Detect which cell encompasses the target text, then output its [x, y] center coordinate. 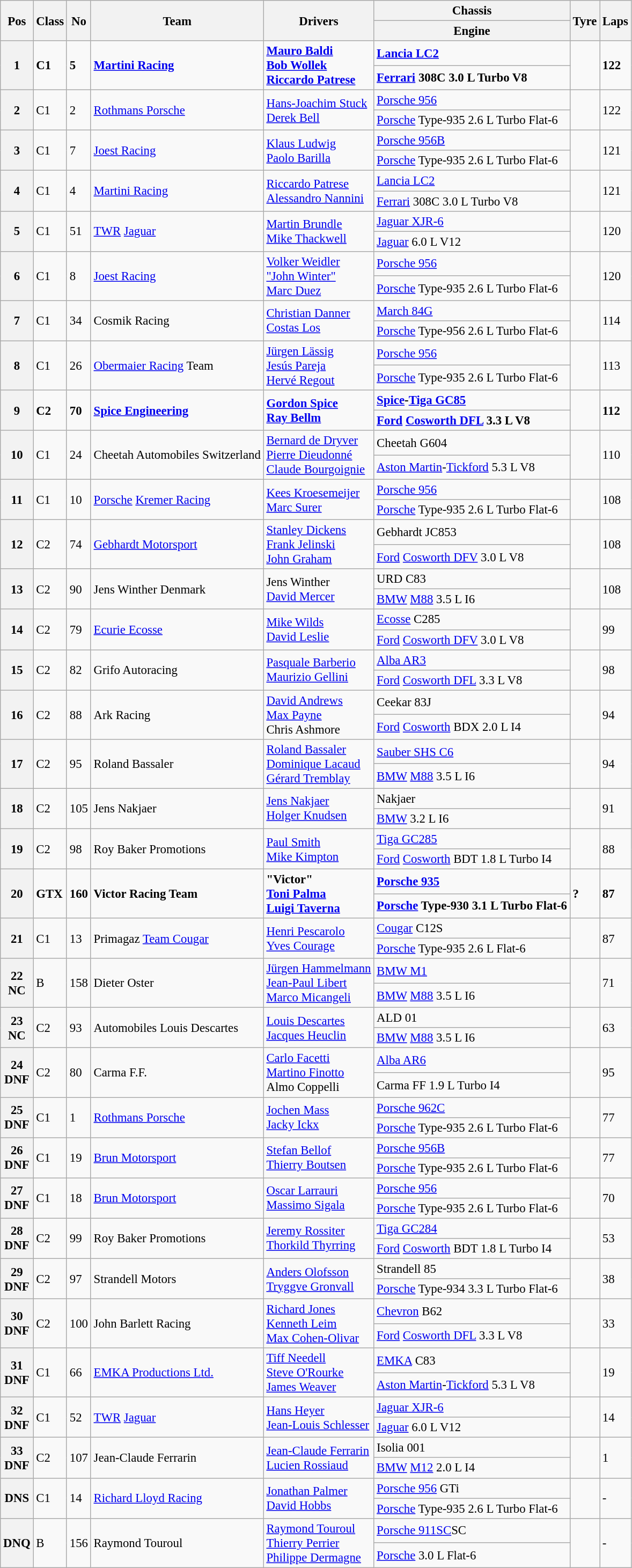
Porsche Type-935 2.6 L Flat-6 [472, 949]
Oscar Larrauri Massimo Sigala [319, 1198]
Jean-Claude Ferrarin Lucien Rossiaud [319, 1457]
Christian Danner Costas Los [319, 321]
Raymond Touroul [177, 1543]
Anders Olofsson Tryggve Gronvall [319, 1278]
90 [78, 589]
93 [78, 1028]
EMKA Productions Ltd. [177, 1373]
BMW 3.2 L I6 [472, 819]
Porsche 3.0 L Flat-6 [472, 1555]
Obermaier Racing Team [177, 365]
113 [616, 365]
11 [17, 500]
Roland Bassaler [177, 764]
Jürgen Lässig Jesús Pareja Hervé Regout [319, 365]
3 [17, 150]
Hans-Joachim Stuck Derek Bell [319, 111]
Mauro Baldi Bob Wollek Riccardo Patrese [319, 65]
Riccardo Patrese Alessandro Nannini [319, 191]
Volker Weidler "John Winter" Marc Duez [319, 276]
Klaus Ludwig Paolo Barilla [319, 150]
9 [17, 410]
110 [616, 455]
24DNF [17, 1073]
Louis Descartes Jacques Heuclin [319, 1028]
Pos [17, 20]
? [585, 894]
Kees Kroesemeijer Marc Surer [319, 500]
Jens Winther Denmark [177, 589]
Stanley Dickens Frank Jelinski John Graham [319, 545]
107 [78, 1457]
Chevron B62 [472, 1311]
26DNF [17, 1158]
Nakjaer [472, 798]
30DNF [17, 1324]
100 [78, 1324]
21 [17, 938]
Richard Lloyd Racing [177, 1498]
Spice-Tiga GC85 [472, 400]
71 [616, 983]
Dieter Oster [177, 983]
Gebhardt JC853 [472, 532]
33 [616, 1324]
Engine [472, 31]
Automobiles Louis Descartes [177, 1028]
BMW M1 [472, 971]
15 [17, 670]
Mike Wilds David Leslie [319, 630]
74 [78, 545]
80 [78, 1073]
Porsche Type-934 3.3 L Turbo Flat-6 [472, 1289]
34 [78, 321]
Strandell Motors [177, 1278]
Class [50, 20]
Jens Winther David Mercer [319, 589]
25DNF [17, 1117]
Tiga GC284 [472, 1228]
Ecurie Ecosse [177, 630]
Grifo Autoracing [177, 670]
Jonathan Palmer David Hobbs [319, 1498]
Ecosse C285 [472, 620]
John Barlett Racing [177, 1324]
6 [17, 276]
GTX [50, 894]
Bernard de Dryver Pierre Dieudonné Claude Bourgoignie [319, 455]
No [78, 20]
Carma F.F. [177, 1073]
David Andrews Max Payne Chris Ashmore [319, 715]
160 [78, 894]
URD C83 [472, 579]
Sauber SHS C6 [472, 752]
28DNF [17, 1239]
Raymond Touroul Thierry Perrier Philippe Dermagne [319, 1543]
Jean-Claude Ferrarin [177, 1457]
EMKA C83 [472, 1360]
38 [616, 1278]
Chassis [472, 11]
24 [78, 455]
Alba AR6 [472, 1060]
Ceekar 83J [472, 702]
31DNF [17, 1373]
63 [616, 1028]
BMW M12 2.0 L I4 [472, 1468]
32DNF [17, 1418]
29DNF [17, 1278]
Porsche 962C [472, 1108]
Porsche Kremer Racing [177, 500]
91 [616, 808]
Cosmik Racing [177, 321]
Laps [616, 20]
ALD 01 [472, 1018]
Carma FF 1.9 L Turbo I4 [472, 1085]
Spice Engineering [177, 410]
Cheetah Automobiles Switzerland [177, 455]
17 [17, 764]
Strandell 85 [472, 1269]
51 [78, 231]
33DNF [17, 1457]
Richard Jones Kenneth Leim Max Cohen-Olivar [319, 1324]
16 [17, 715]
DNS [17, 1498]
Stefan Bellof Thierry Boutsen [319, 1158]
12 [17, 545]
156 [78, 1543]
Jeremy Rossiter Thorkild Thyrring [319, 1239]
"Victor" Toni Palma Luigi Taverna [319, 894]
27DNF [17, 1198]
26 [78, 365]
82 [78, 670]
Tiff Needell Steve O'Rourke James Weaver [319, 1373]
Porsche 911SCSC [472, 1530]
Ford Cosworth BDX 2.0 L I4 [472, 727]
105 [78, 808]
Isolia 001 [472, 1448]
66 [78, 1373]
Porsche Type-956 2.6 L Turbo Flat-6 [472, 331]
112 [616, 410]
March 84G [472, 311]
97 [78, 1278]
Cougar C12S [472, 928]
Jens Nakjaer Holger Knudsen [319, 808]
Gebhardt Motorsport [177, 545]
Jens Nakjaer [177, 808]
Drivers [319, 20]
Roland Bassaler Dominique Lacaud Gérard Tremblay [319, 764]
23NC [17, 1028]
Jürgen Hammelmann Jean-Paul Libert Marco Micangeli [319, 983]
Porsche 935 [472, 882]
Martin Brundle Mike Thackwell [319, 231]
Primagaz Team Cougar [177, 938]
Henri Pescarolo Yves Courage [319, 938]
Paul Smith Mike Kimpton [319, 849]
22NC [17, 983]
52 [78, 1418]
Gordon Spice Ray Bellm [319, 410]
79 [78, 630]
Tyre [585, 20]
Tiga GC285 [472, 839]
Jochen Mass Jacky Ickx [319, 1117]
Porsche 956 GTi [472, 1488]
20 [17, 894]
Hans Heyer Jean-Louis Schlesser [319, 1418]
53 [616, 1239]
Porsche Type-930 3.1 L Turbo Flat-6 [472, 906]
Pasquale Barberio Maurizio Gellini [319, 670]
158 [78, 983]
Carlo Facetti Martino Finotto Almo Coppelli [319, 1073]
Alba AR3 [472, 660]
Team [177, 20]
Victor Racing Team [177, 894]
Ark Racing [177, 715]
114 [616, 321]
Cheetah G604 [472, 443]
DNQ [17, 1543]
